Identify which cell holds the provided text, then report its (X, Y) central coordinate. 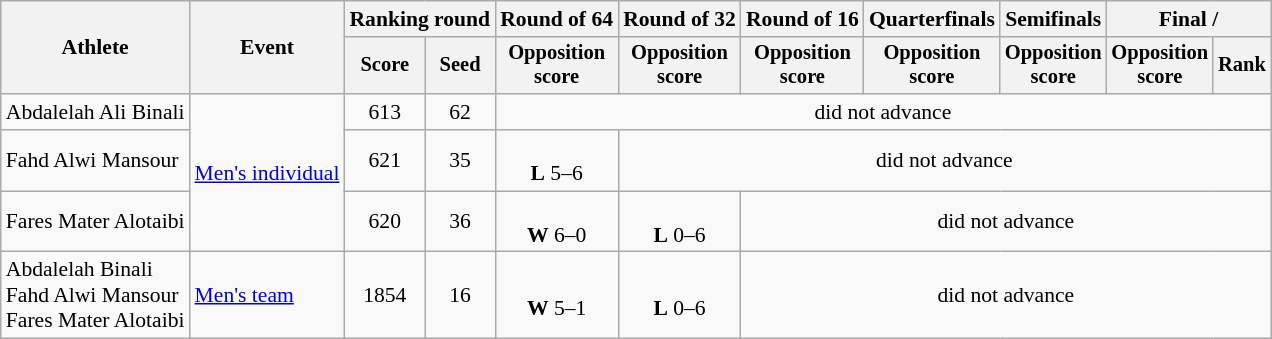
W 5–1 (556, 296)
Athlete (96, 48)
Score (384, 66)
Ranking round (420, 19)
Final / (1188, 19)
Men's individual (268, 173)
Abdalelah BinaliFahd Alwi MansourFares Mater Alotaibi (96, 296)
Fares Mater Alotaibi (96, 222)
Round of 16 (802, 19)
Fahd Alwi Mansour (96, 160)
L 5–6 (556, 160)
Round of 32 (680, 19)
Semifinals (1054, 19)
Event (268, 48)
Rank (1242, 66)
Round of 64 (556, 19)
Quarterfinals (932, 19)
35 (460, 160)
16 (460, 296)
Men's team (268, 296)
36 (460, 222)
Abdalelah Ali Binali (96, 112)
W 6–0 (556, 222)
621 (384, 160)
Seed (460, 66)
62 (460, 112)
620 (384, 222)
1854 (384, 296)
613 (384, 112)
